Identify which cell holds the provided text, then report its [x, y] central coordinate. 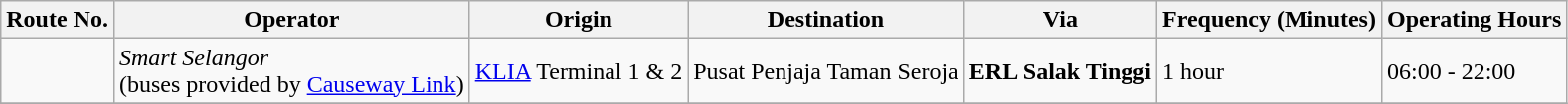
ERL Salak Tinggi [1060, 71]
Destination [826, 20]
Frequency (Minutes) [1270, 20]
1 hour [1270, 71]
KLIA Terminal 1 & 2 [579, 71]
Operator [291, 20]
Origin [579, 20]
Smart Selangor (buses provided by Causeway Link) [291, 71]
Route No. [58, 20]
06:00 - 22:00 [1474, 71]
Operating Hours [1474, 20]
Via [1060, 20]
Pusat Penjaja Taman Seroja [826, 71]
